Detect which cell encompasses the target text, then output its [X, Y] center coordinate. 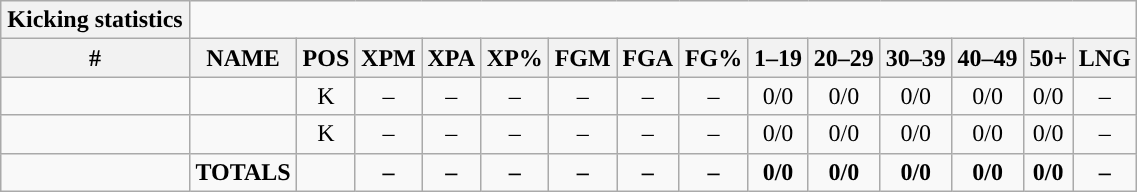
FGA [648, 58]
# [96, 58]
XPM [388, 58]
NAME [242, 58]
40–49 [988, 58]
XPA [452, 58]
20–29 [844, 58]
1–19 [778, 58]
LNG [1105, 58]
XP% [515, 58]
TOTALS [242, 172]
Kicking statistics [96, 20]
50+ [1048, 58]
30–39 [916, 58]
POS [326, 58]
FG% [714, 58]
FGM [583, 58]
